Locate the cell with the specified text and output its [X, Y] center coordinate. 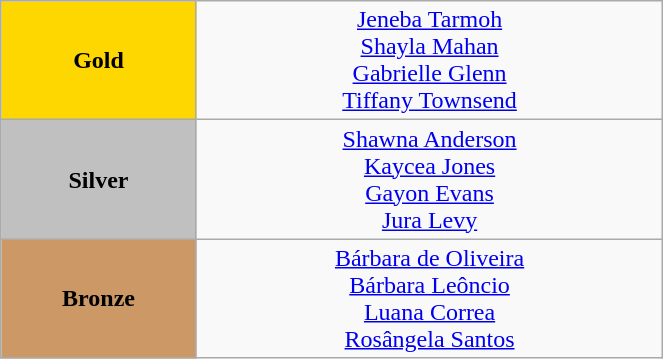
Jeneba TarmohShayla MahanGabrielle GlennTiffany Townsend [430, 60]
Bárbara de OliveiraBárbara LeôncioLuana CorreaRosângela Santos [430, 298]
Shawna AndersonKaycea JonesGayon EvansJura Levy [430, 180]
Bronze [99, 298]
Gold [99, 60]
Silver [99, 180]
